Return the (X, Y) coordinate for the center point of the cell that contains the specified text.  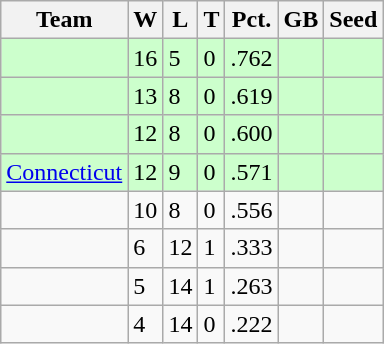
T (212, 20)
W (146, 20)
.619 (252, 96)
.762 (252, 58)
.556 (252, 210)
Connecticut (64, 172)
L (180, 20)
Team (64, 20)
.333 (252, 248)
16 (146, 58)
Pct. (252, 20)
4 (146, 324)
6 (146, 248)
13 (146, 96)
10 (146, 210)
.600 (252, 134)
.571 (252, 172)
Seed (354, 20)
GB (301, 20)
9 (180, 172)
.222 (252, 324)
.263 (252, 286)
